For the text-containing cell, return its midpoint in [x, y] coordinate format. 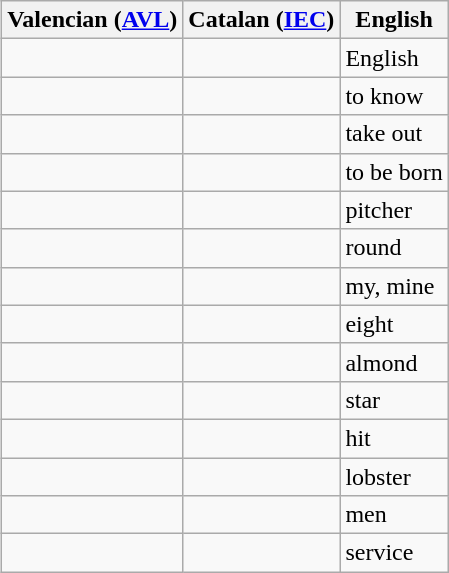
Valencian (AVL) [92, 20]
to know [394, 96]
to be born [394, 172]
almond [394, 362]
eight [394, 324]
men [394, 515]
round [394, 248]
Catalan (IEC) [262, 20]
my, mine [394, 286]
hit [394, 438]
service [394, 553]
take out [394, 134]
lobster [394, 477]
pitcher [394, 210]
star [394, 400]
